Find where the given text appears and provide that cell's center as (X, Y) coordinate. 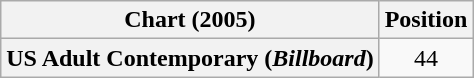
US Adult Contemporary (Billboard) (190, 58)
44 (426, 58)
Position (426, 20)
Chart (2005) (190, 20)
